Return the [X, Y] coordinate for the center point of the cell that contains the specified text.  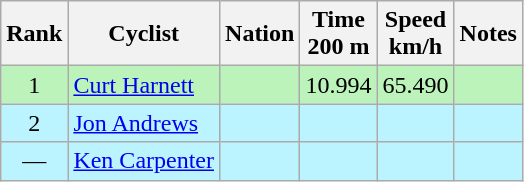
1 [34, 85]
Nation [260, 34]
Speedkm/h [416, 34]
Cyclist [144, 34]
Curt Harnett [144, 85]
Notes [488, 34]
Rank [34, 34]
10.994 [338, 85]
— [34, 161]
Time200 m [338, 34]
Ken Carpenter [144, 161]
Jon Andrews [144, 123]
2 [34, 123]
65.490 [416, 85]
